Locate the cell with the specified text and output its [x, y] center coordinate. 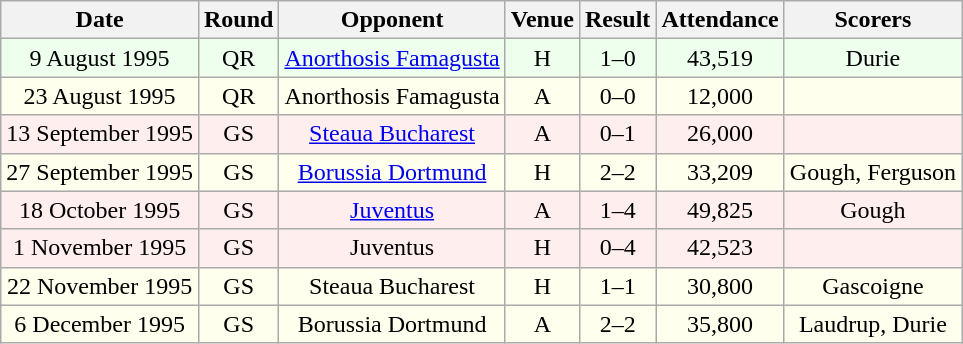
Gough [872, 210]
Gascoigne [872, 286]
26,000 [720, 134]
Result [617, 20]
22 November 1995 [100, 286]
0–0 [617, 96]
Scorers [872, 20]
6 December 1995 [100, 324]
27 September 1995 [100, 172]
0–1 [617, 134]
Attendance [720, 20]
Opponent [392, 20]
33,209 [720, 172]
9 August 1995 [100, 58]
1 November 1995 [100, 248]
43,519 [720, 58]
13 September 1995 [100, 134]
18 October 1995 [100, 210]
Gough, Ferguson [872, 172]
Laudrup, Durie [872, 324]
1–0 [617, 58]
49,825 [720, 210]
0–4 [617, 248]
23 August 1995 [100, 96]
Round [238, 20]
Date [100, 20]
Venue [542, 20]
35,800 [720, 324]
12,000 [720, 96]
1–1 [617, 286]
42,523 [720, 248]
1–4 [617, 210]
30,800 [720, 286]
Durie [872, 58]
